Detect which cell encompasses the target text, then output its [X, Y] center coordinate. 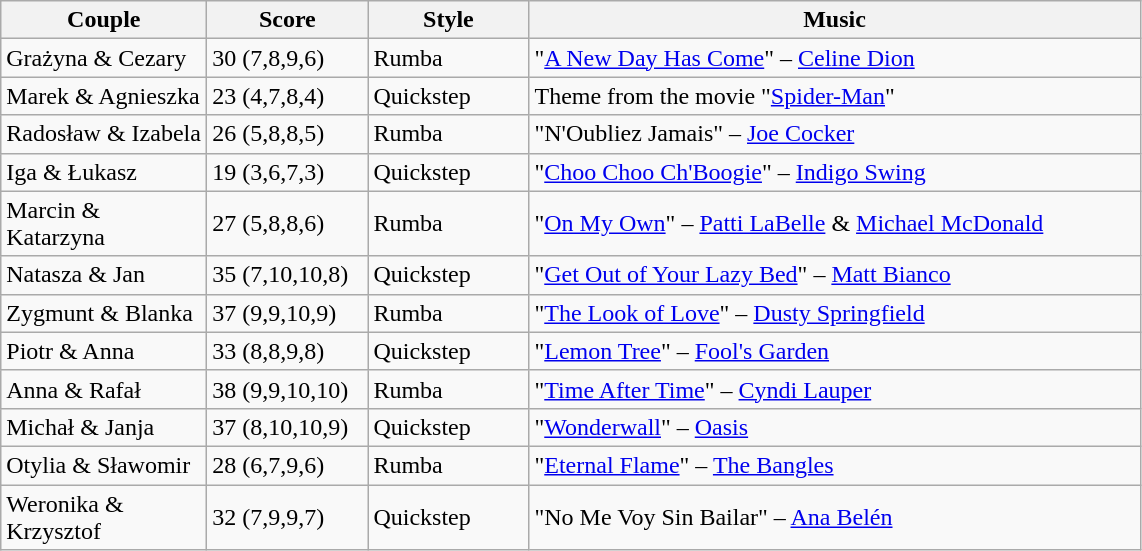
37 (9,9,10,9) [288, 313]
Couple [104, 20]
Marek & Agnieszka [104, 96]
"No Me Voy Sin Bailar" – Ana Belén [834, 516]
28 (6,7,9,6) [288, 465]
"Choo Choo Ch'Boogie" – Indigo Swing [834, 172]
Natasza & Jan [104, 275]
Music [834, 20]
"Time After Time" – Cyndi Lauper [834, 389]
"N'Oubliez Jamais" – Joe Cocker [834, 134]
Piotr & Anna [104, 351]
Iga & Łukasz [104, 172]
32 (7,9,9,7) [288, 516]
Marcin & Katarzyna [104, 224]
Otylia & Sławomir [104, 465]
Weronika & Krzysztof [104, 516]
"Wonderwall" – Oasis [834, 427]
33 (8,8,9,8) [288, 351]
27 (5,8,8,6) [288, 224]
"Get Out of Your Lazy Bed" – Matt Bianco [834, 275]
Grażyna & Cezary [104, 58]
37 (8,10,10,9) [288, 427]
Style [448, 20]
"The Look of Love" – Dusty Springfield [834, 313]
Michał & Janja [104, 427]
35 (7,10,10,8) [288, 275]
Radosław & Izabela [104, 134]
Zygmunt & Blanka [104, 313]
26 (5,8,8,5) [288, 134]
"Lemon Tree" – Fool's Garden [834, 351]
30 (7,8,9,6) [288, 58]
38 (9,9,10,10) [288, 389]
"A New Day Has Come" – Celine Dion [834, 58]
23 (4,7,8,4) [288, 96]
"Eternal Flame" – The Bangles [834, 465]
"On My Own" – Patti LaBelle & Michael McDonald [834, 224]
Score [288, 20]
Theme from the movie "Spider-Man" [834, 96]
Anna & Rafał [104, 389]
19 (3,6,7,3) [288, 172]
